Return the (x, y) coordinate for the center point of the cell that contains the specified text.  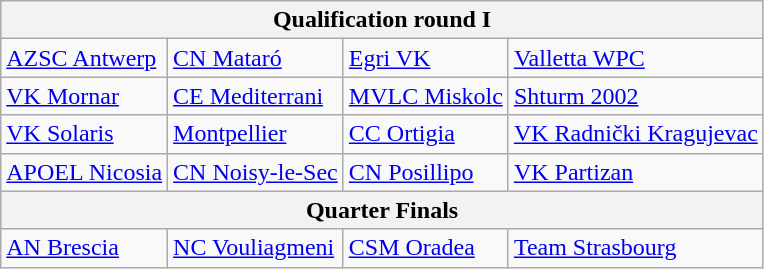
CC Ortigia (426, 134)
Quarter Finals (382, 210)
Valletta WPC (636, 58)
AN Brescia (84, 248)
CN Posillipo (426, 172)
Qualification round I (382, 20)
Shturm 2002 (636, 96)
APOEL Nicosia (84, 172)
Egri VK (426, 58)
AZSC Antwerp (84, 58)
CN Mataró (256, 58)
Team Strasbourg (636, 248)
VK Partizan (636, 172)
CN Noisy-le-Sec (256, 172)
MVLC Miskolc (426, 96)
VK Radnički Kragujevac (636, 134)
VK Solaris (84, 134)
VK Mornar (84, 96)
CE Mediterrani (256, 96)
NC Vouliagmeni (256, 248)
CSM Oradea (426, 248)
Montpellier (256, 134)
